Identify which cell holds the provided text, then report its (X, Y) central coordinate. 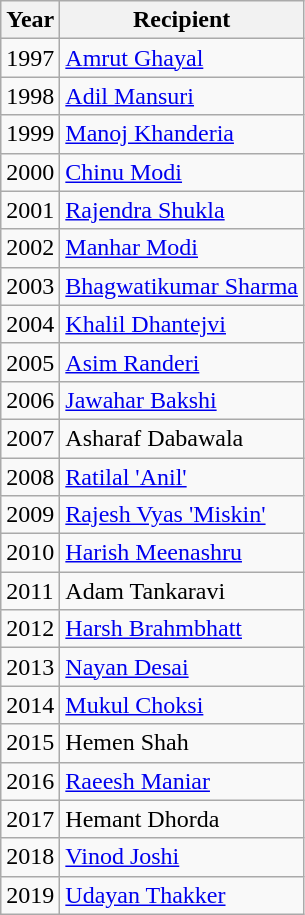
Ratilal 'Anil' (182, 477)
Bhagwatikumar Sharma (182, 286)
Year (30, 20)
2003 (30, 286)
2009 (30, 515)
Raeesh Maniar (182, 781)
Chinu Modi (182, 172)
2018 (30, 857)
2014 (30, 705)
1997 (30, 58)
2012 (30, 629)
2015 (30, 743)
1999 (30, 134)
2010 (30, 553)
2002 (30, 248)
2013 (30, 667)
2004 (30, 324)
Rajendra Shukla (182, 210)
2000 (30, 172)
2011 (30, 591)
Recipient (182, 20)
2008 (30, 477)
Harish Meenashru (182, 553)
2017 (30, 819)
2001 (30, 210)
2006 (30, 400)
Adil Mansuri (182, 96)
Asim Randeri (182, 362)
2016 (30, 781)
Vinod Joshi (182, 857)
Jawahar Bakshi (182, 400)
Mukul Choksi (182, 705)
Manhar Modi (182, 248)
Udayan Thakker (182, 895)
2007 (30, 438)
Asharaf Dabawala (182, 438)
Hemen Shah (182, 743)
2019 (30, 895)
Amrut Ghayal (182, 58)
Khalil Dhantejvi (182, 324)
Rajesh Vyas 'Miskin' (182, 515)
Harsh Brahmbhatt (182, 629)
Manoj Khanderia (182, 134)
Hemant Dhorda (182, 819)
Nayan Desai (182, 667)
Adam Tankaravi (182, 591)
2005 (30, 362)
1998 (30, 96)
